Return the [X, Y] coordinate for the center point of the cell that contains the specified text.  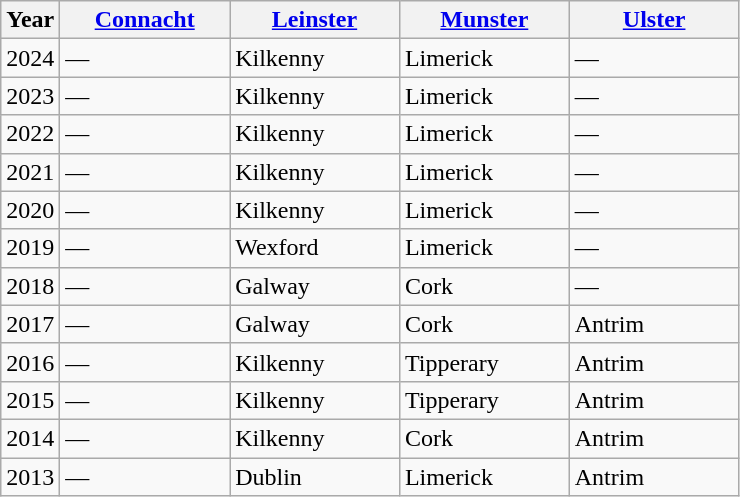
Ulster [654, 20]
2024 [30, 58]
2019 [30, 248]
2018 [30, 286]
Wexford [315, 248]
2021 [30, 172]
Dublin [315, 477]
Year [30, 20]
2013 [30, 477]
2022 [30, 134]
2020 [30, 210]
Munster [484, 20]
2015 [30, 400]
2014 [30, 438]
2023 [30, 96]
2017 [30, 324]
2016 [30, 362]
Connacht [145, 20]
Leinster [315, 20]
